Return [X, Y] of the center of cell containing provided text 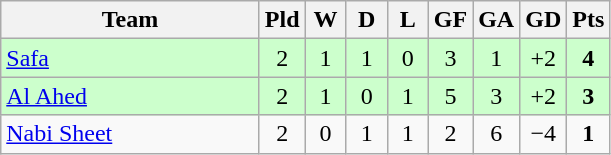
L [408, 20]
6 [496, 134]
Nabi Sheet [130, 134]
Pld [282, 20]
−4 [544, 134]
W [326, 20]
GD [544, 20]
Team [130, 20]
Safa [130, 58]
5 [450, 96]
GF [450, 20]
D [366, 20]
Pts [588, 20]
GA [496, 20]
Al Ahed [130, 96]
4 [588, 58]
